Detect which cell encompasses the target text, then output its (X, Y) center coordinate. 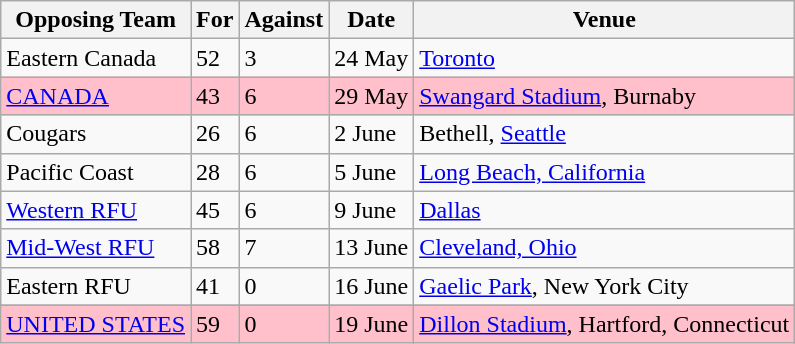
Bethell, Seattle (604, 134)
Venue (604, 20)
Eastern Canada (96, 58)
52 (215, 58)
45 (215, 210)
Eastern RFU (96, 286)
19 June (372, 324)
Swangard Stadium, Burnaby (604, 96)
Gaelic Park, New York City (604, 286)
41 (215, 286)
Dillon Stadium, Hartford, Connecticut (604, 324)
24 May (372, 58)
3 (284, 58)
Western RFU (96, 210)
CANADA (96, 96)
7 (284, 248)
13 June (372, 248)
29 May (372, 96)
Pacific Coast (96, 172)
Date (372, 20)
2 June (372, 134)
Cleveland, Ohio (604, 248)
Against (284, 20)
UNITED STATES (96, 324)
26 (215, 134)
Long Beach, California (604, 172)
Opposing Team (96, 20)
59 (215, 324)
Toronto (604, 58)
5 June (372, 172)
58 (215, 248)
16 June (372, 286)
Mid-West RFU (96, 248)
Cougars (96, 134)
Dallas (604, 210)
For (215, 20)
9 June (372, 210)
28 (215, 172)
43 (215, 96)
